Pinpoint the cell where the given text exists, returning its (X, Y) midpoint coordinate. 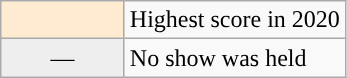
— (63, 58)
No show was held (234, 58)
Highest score in 2020 (234, 20)
